Return the (x, y) coordinate for the center point of the cell that contains the specified text.  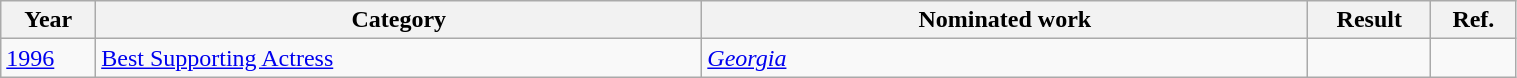
Category (399, 20)
1996 (48, 58)
Ref. (1474, 20)
Best Supporting Actress (399, 58)
Nominated work (1005, 20)
Result (1370, 20)
Year (48, 20)
Georgia (1005, 58)
